Detect which cell encompasses the target text, then output its (X, Y) center coordinate. 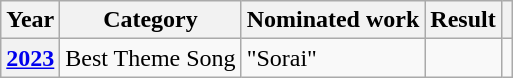
Nominated work (333, 20)
Best Theme Song (150, 58)
2023 (30, 58)
Category (150, 20)
Result (463, 20)
"Sorai" (333, 58)
Year (30, 20)
